Capture the cell that displays the provided text and extract its (x, y) central coordinate. 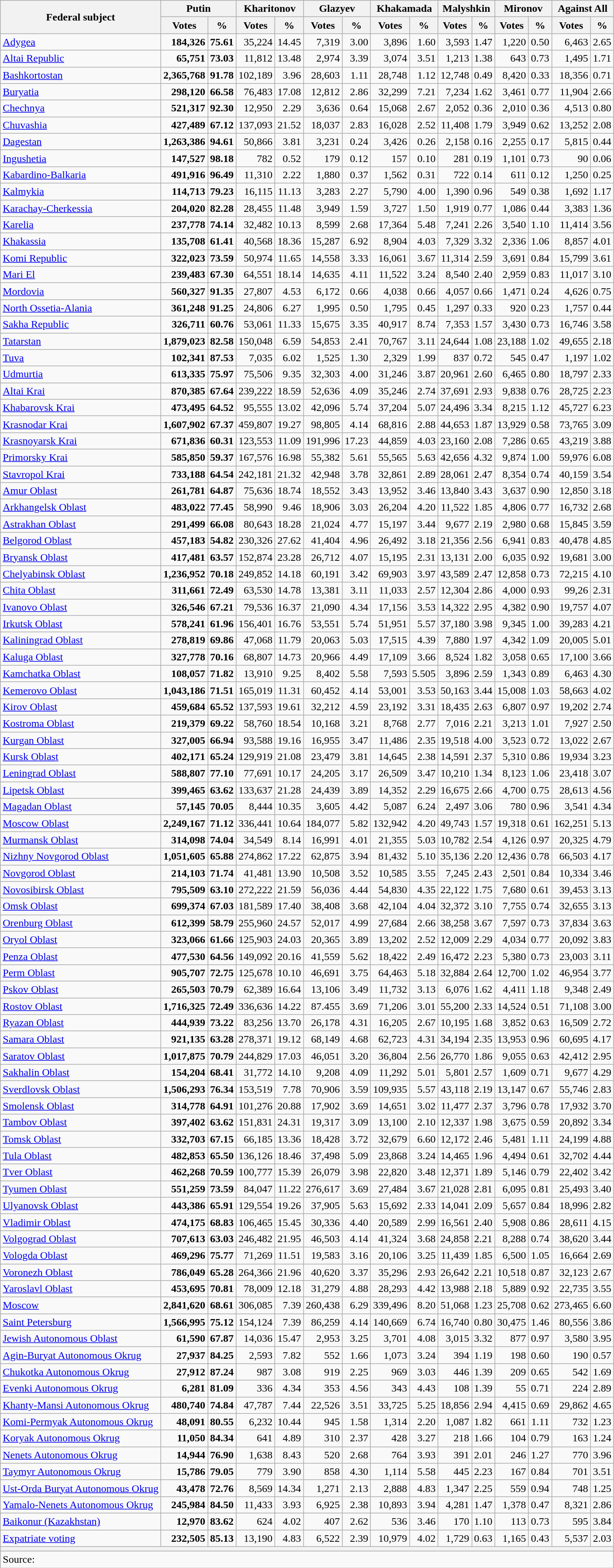
0.25 (602, 175)
23,418 (571, 774)
Astrakhan Oblast (81, 524)
190 (571, 1355)
15,675 (323, 325)
Evenki Autonomous Okrug (81, 1388)
66.58 (222, 92)
7,016 (455, 723)
12,950 (256, 108)
3,796 (512, 1106)
21,355 (390, 840)
919 (323, 1372)
1.87 (483, 424)
66.08 (222, 524)
Orenburg Oblast (81, 923)
Bashkortostan (81, 75)
1,086 (512, 208)
7,353 (455, 325)
40,917 (390, 325)
13,910 (256, 673)
10.13 (289, 225)
12,436 (512, 857)
291,499 (184, 524)
5,380 (512, 956)
23.28 (289, 557)
106,465 (256, 1222)
37,204 (390, 408)
19.27 (289, 424)
3,593 (455, 42)
58,663 (571, 690)
4,126 (512, 840)
11.31 (289, 690)
67.12 (222, 125)
3.23 (602, 757)
19.61 (289, 707)
1.30 (356, 358)
7.21 (424, 92)
165,019 (256, 690)
5.61 (356, 457)
55,382 (323, 457)
133,637 (256, 790)
Agin-Buryat Autonomous Okrug (81, 1355)
37,498 (323, 1156)
0.93 (540, 591)
0.68 (540, 524)
353 (323, 1388)
55,565 (390, 457)
28,603 (323, 75)
Ryazan Oblast (81, 1023)
779 (256, 1471)
12,337 (455, 1122)
1.96 (483, 1156)
152,874 (256, 557)
11,732 (390, 989)
10,782 (455, 840)
58.79 (222, 923)
339,496 (390, 1306)
2.69 (602, 1255)
2,841,620 (184, 1306)
12,970 (184, 1521)
80,643 (256, 524)
42,096 (323, 408)
520 (323, 1455)
643 (512, 59)
394 (455, 1355)
Ingushetia (81, 158)
67.37 (222, 424)
1,165 (512, 1538)
2.22 (289, 175)
2.77 (424, 723)
1.69 (602, 1372)
1,378 (512, 1505)
837 (455, 358)
0.31 (424, 175)
3.37 (356, 1272)
3.84 (602, 1521)
8.14 (289, 840)
2.81 (483, 1189)
18,428 (323, 1139)
26,770 (455, 1056)
1.71 (602, 59)
298,120 (184, 92)
96.49 (222, 175)
Federal subject (81, 17)
53,061 (256, 325)
70.81 (222, 1289)
33,725 (390, 1405)
5,815 (571, 142)
37,691 (455, 391)
19,681 (571, 557)
147,527 (184, 158)
Kurgan Oblast (81, 740)
1.98 (483, 1122)
90 (571, 158)
5.25 (424, 1405)
4,513 (571, 108)
770 (571, 1455)
16,991 (323, 840)
0.26 (424, 142)
16,472 (455, 956)
17,364 (390, 225)
6.02 (289, 358)
11,050 (184, 1438)
27,912 (184, 1372)
13.02 (289, 408)
109,935 (390, 1089)
261,781 (184, 491)
7,286 (512, 441)
1,101 (512, 158)
13,952 (390, 491)
545 (512, 358)
3,727 (390, 208)
32,303 (323, 374)
Tula Oblast (81, 1156)
204,020 (184, 208)
21.95 (289, 1239)
4,626 (571, 291)
Buryatia (81, 92)
50,163 (455, 690)
20,589 (390, 1222)
74.84 (222, 1405)
1,347 (455, 1488)
237,778 (184, 225)
68,807 (256, 657)
4,382 (512, 607)
Stavropol Krai (81, 474)
18.36 (289, 242)
10.64 (289, 823)
17.08 (289, 92)
31,246 (390, 374)
3.21 (356, 723)
13.90 (289, 873)
Yamalo-Nenets Autonomous Okrug (81, 1505)
1.24 (602, 1438)
1,919 (455, 208)
Krasnodar Krai (81, 424)
1,390 (455, 191)
8,857 (571, 242)
40,478 (571, 541)
19,583 (323, 1255)
2.09 (483, 1205)
19,518 (455, 740)
5.505 (424, 673)
11.79 (289, 640)
0.59 (540, 1122)
536 (390, 1521)
67.21 (222, 607)
2.50 (602, 723)
2.41 (356, 341)
1.99 (424, 358)
3.87 (424, 374)
16.98 (289, 457)
3.01 (424, 1006)
21.96 (289, 1272)
Lipetsk Oblast (81, 790)
10,585 (390, 873)
65.24 (222, 757)
19.16 (289, 740)
Ust-Orda Buryat Autonomous Okrug (81, 1488)
23,868 (390, 1156)
722 (455, 175)
7,680 (512, 890)
Expatriate voting (81, 1538)
6.24 (424, 807)
0.14 (483, 175)
31,772 (256, 1073)
6.27 (289, 308)
75,506 (256, 374)
24,858 (455, 1239)
61.96 (222, 624)
560,327 (184, 291)
41,324 (390, 1239)
1.46 (540, 1322)
7,245 (455, 873)
1.59 (356, 208)
2,953 (323, 1339)
63.28 (222, 1040)
4.96 (356, 541)
671,836 (184, 441)
16,732 (571, 508)
Komi Republic (81, 258)
786,049 (184, 1272)
311,661 (184, 591)
65.91 (222, 1205)
6,281 (184, 1388)
64,463 (390, 973)
588,807 (184, 774)
782 (256, 158)
162,251 (571, 823)
Volgograd Oblast (81, 1239)
214,103 (184, 873)
Altai Krai (81, 391)
Pskov Oblast (81, 989)
75,636 (256, 491)
6,925 (323, 1505)
8,354 (512, 474)
14,352 (390, 790)
559 (512, 1488)
43,219 (571, 441)
1.58 (356, 1422)
264,366 (256, 1272)
3.61 (602, 258)
10.44 (289, 1422)
53,551 (323, 624)
86,259 (323, 1322)
Taymyr Autonomous Okrug (81, 1471)
55 (512, 1388)
2.64 (483, 973)
5.82 (356, 823)
1,271 (323, 1488)
14,591 (455, 757)
477,530 (184, 956)
23,479 (323, 757)
25,708 (512, 1306)
4.40 (356, 1222)
Kamchatka Oblast (81, 673)
39,283 (571, 624)
1.19 (483, 1355)
28,455 (256, 208)
595 (571, 1521)
453,695 (184, 1289)
9.46 (289, 508)
3,636 (323, 108)
49,743 (455, 823)
8,599 (323, 225)
22,526 (323, 1405)
3.78 (356, 474)
9,874 (512, 457)
Arkhangelsk Oblast (81, 508)
54,830 (390, 890)
18.74 (289, 491)
8,569 (256, 1488)
4,000 (512, 591)
2.82 (602, 1205)
2.99 (424, 1222)
0.10 (424, 158)
151,831 (256, 1122)
3.07 (602, 774)
Perm Oblast (81, 973)
18,422 (390, 956)
17,515 (390, 640)
2.10 (424, 1122)
3.97 (424, 574)
5,537 (571, 1538)
11,310 (256, 175)
8,524 (455, 657)
19,317 (323, 1122)
12,700 (512, 973)
613,335 (184, 374)
137,093 (256, 125)
71.12 (222, 823)
Nenets Autonomous Okrug (81, 1455)
239,483 (184, 275)
Nizhny Novgorod Oblast (81, 857)
17,156 (390, 607)
17.40 (289, 906)
336,441 (256, 823)
1,114 (390, 1471)
6.08 (602, 457)
71.82 (222, 673)
26,509 (390, 774)
94.61 (222, 142)
129,919 (256, 757)
North Ossetia-Alania (81, 308)
3.83 (602, 939)
5.18 (424, 973)
2.46 (483, 1139)
20,966 (323, 657)
55,200 (455, 1006)
14.34 (289, 1488)
9,055 (512, 1056)
407 (323, 1521)
1.27 (540, 1455)
0.38 (540, 191)
13,953 (512, 1040)
50,866 (256, 142)
Chechnya (81, 108)
Krasnoyarsk Krai (81, 441)
63.10 (222, 890)
65,751 (184, 59)
Putin (198, 9)
74.14 (222, 225)
19,202 (571, 707)
459,807 (256, 424)
402,171 (184, 757)
542 (571, 1372)
87.53 (222, 358)
Sakhalin Oblast (81, 1073)
483,022 (184, 508)
20.16 (289, 956)
66,185 (256, 1139)
8,904 (390, 242)
661 (512, 1422)
29,862 (571, 1405)
Amur Oblast (81, 491)
764 (390, 1455)
82.58 (222, 341)
62,389 (256, 989)
Leningrad Oblast (81, 774)
446 (455, 1372)
7.82 (289, 1355)
79,536 (256, 607)
Smolensk Oblast (81, 1106)
14,635 (323, 275)
19,757 (571, 607)
9.35 (289, 374)
1.01 (540, 723)
1,250 (571, 175)
15.45 (289, 1222)
8,540 (455, 275)
102,189 (256, 75)
1.18 (540, 989)
13,929 (512, 424)
8.74 (424, 325)
69.22 (222, 723)
2,052 (455, 108)
3.06 (483, 807)
4.29 (602, 1073)
67.03 (222, 906)
701 (571, 1471)
37,834 (571, 923)
1,197 (571, 358)
16,955 (323, 740)
32,884 (455, 973)
5.09 (356, 1156)
3,283 (323, 191)
Tambov Oblast (81, 1122)
332,703 (184, 1139)
1,343 (512, 673)
0.45 (424, 308)
2.39 (356, 1538)
Kemerovo Oblast (81, 690)
31,279 (323, 1289)
16,028 (390, 125)
Tomsk Oblast (81, 1139)
67.64 (222, 391)
27,484 (390, 1189)
28,293 (390, 1289)
748 (571, 1488)
46,954 (571, 973)
1.08 (483, 341)
6,095 (512, 1189)
16.64 (289, 989)
1.86 (483, 1056)
11,477 (455, 1106)
19,318 (512, 823)
84,047 (256, 1189)
276,617 (323, 1189)
2,329 (390, 358)
274,862 (256, 857)
76.34 (222, 1089)
46,691 (323, 973)
5.10 (424, 857)
2,980 (512, 524)
9,838 (512, 391)
2.00 (483, 557)
343 (390, 1388)
55,746 (571, 1089)
219,379 (184, 723)
13,100 (390, 1122)
3,523 (512, 740)
Vladimir Oblast (81, 1222)
611 (512, 175)
3.17 (356, 774)
2,501 (512, 873)
68.83 (222, 1222)
100,777 (256, 1172)
6,941 (512, 541)
135,708 (184, 242)
7,319 (323, 42)
Komi-Permyak Autonomous Okrug (81, 1422)
858 (323, 1471)
8.43 (289, 1455)
70.16 (222, 657)
417,481 (184, 557)
9,208 (323, 1073)
397,402 (184, 1122)
64.56 (222, 956)
81.09 (222, 1388)
40,620 (323, 1272)
3,074 (390, 59)
2,010 (512, 108)
15,287 (323, 242)
75.12 (222, 1322)
1.38 (483, 59)
Kaluga Oblast (81, 657)
8,321 (571, 1505)
6,232 (256, 1422)
136,126 (256, 1156)
445 (455, 1471)
84.34 (222, 1438)
5.13 (602, 823)
3.95 (602, 1339)
11,433 (256, 1505)
11,314 (455, 258)
17,902 (323, 1106)
Tyumen Oblast (81, 1189)
70,767 (390, 341)
7,755 (512, 906)
1.34 (483, 774)
71,206 (390, 1006)
7,035 (256, 358)
24,205 (323, 774)
16,061 (390, 258)
224 (571, 1388)
18.28 (289, 524)
15,008 (512, 690)
83,256 (256, 1023)
10.10 (289, 973)
232,505 (184, 1538)
246,482 (256, 1239)
54.82 (222, 541)
22,122 (455, 890)
42,656 (455, 457)
26,642 (455, 1272)
56,036 (323, 890)
16,675 (455, 790)
32,299 (390, 92)
391 (455, 1455)
4.39 (424, 640)
16,205 (390, 1023)
98.18 (222, 158)
0.43 (540, 1538)
65.52 (222, 707)
38,258 (455, 923)
3.88 (602, 441)
3.86 (602, 1322)
19.26 (289, 1205)
0.16 (483, 142)
1,609 (512, 1073)
3,580 (571, 1339)
26,492 (390, 541)
278,371 (256, 1040)
91.35 (222, 291)
10,210 (455, 774)
7,927 (571, 723)
0.51 (540, 1006)
38,408 (323, 906)
67.15 (222, 1139)
71,269 (256, 1255)
4.68 (356, 1040)
85.13 (222, 1538)
42,948 (323, 474)
5,481 (512, 1139)
51,068 (455, 1306)
20,092 (571, 939)
521,317 (184, 108)
920 (512, 308)
2,593 (256, 1355)
45,727 (571, 408)
47,068 (256, 640)
7,593 (390, 673)
Altai Republic (81, 59)
125,678 (256, 973)
7,241 (455, 225)
Khakassia (81, 242)
551,259 (184, 1189)
4,700 (512, 790)
0.06 (602, 158)
63,530 (256, 591)
1.36 (602, 208)
244,829 (256, 1056)
10,518 (512, 1272)
15,197 (390, 524)
9.25 (289, 673)
12,371 (455, 1172)
1.68 (483, 1023)
1,879,023 (184, 341)
40,159 (571, 474)
3.54 (602, 474)
7.44 (289, 1405)
1.79 (483, 125)
1,566,995 (184, 1322)
Khanty-Mansi Autonomous Okrug (81, 1405)
71.51 (222, 690)
987 (256, 1372)
20,961 (455, 374)
Moscow (81, 1306)
3.39 (356, 59)
8,402 (323, 673)
2.43 (483, 873)
2,888 (390, 1488)
0.19 (483, 158)
4.89 (289, 1438)
17,932 (571, 1106)
27,937 (184, 1355)
3,058 (512, 657)
2.65 (602, 42)
3.58 (602, 325)
1.03 (540, 690)
3.16 (356, 1255)
5,657 (512, 1205)
1.05 (540, 1255)
15,692 (390, 1205)
Kabardino-Balkaria (81, 175)
20,063 (323, 640)
209 (512, 1372)
40,568 (256, 242)
28,613 (571, 790)
945 (323, 1422)
780 (512, 807)
83.62 (222, 1521)
7,597 (512, 923)
191,996 (323, 441)
2.26 (483, 225)
0.37 (356, 175)
469,296 (184, 1255)
Penza Oblast (81, 956)
26,178 (323, 1023)
68,816 (390, 424)
32,679 (390, 1139)
15,068 (390, 108)
0.49 (483, 75)
30,475 (512, 1322)
24.03 (289, 939)
102,341 (184, 358)
13,131 (455, 557)
12,748 (455, 75)
Mironov (523, 9)
11,033 (390, 591)
Source: (307, 1560)
70.05 (222, 807)
16.76 (289, 624)
18.46 (289, 1156)
21.52 (289, 125)
1.25 (602, 1488)
3.75 (356, 973)
2,249,167 (184, 823)
3,430 (512, 325)
58,760 (256, 723)
3,461 (512, 92)
15,845 (571, 524)
1,525 (323, 358)
4.59 (356, 707)
157 (390, 158)
1,017,875 (184, 1056)
60.76 (222, 325)
6,465 (512, 374)
35,136 (455, 857)
129,554 (256, 1205)
34,549 (256, 840)
64.54 (222, 474)
474,175 (184, 1222)
21,356 (455, 541)
17.23 (356, 441)
1,562 (390, 175)
0.87 (540, 1272)
5,087 (390, 807)
265,503 (184, 989)
10.17 (289, 774)
42,104 (390, 906)
11.51 (289, 1255)
4,281 (455, 1505)
Sakha Republic (81, 325)
184,326 (184, 42)
24.31 (289, 1122)
1,314 (390, 1422)
336,636 (256, 1006)
35,246 (390, 391)
249,852 (256, 574)
63.57 (222, 557)
87.455 (323, 1006)
93,588 (256, 740)
314,098 (184, 840)
32,482 (256, 225)
3.63 (602, 923)
65.88 (222, 857)
3,213 (512, 723)
Jewish Autonomous Oblast (81, 1339)
61.41 (222, 242)
Belgorod Oblast (81, 541)
4,806 (512, 508)
114,713 (184, 191)
1.09 (540, 640)
3,605 (323, 807)
1,638 (256, 1455)
70,906 (323, 1089)
52,636 (323, 391)
47,787 (256, 1405)
3.40 (602, 1189)
732 (571, 1422)
84.25 (222, 1355)
1,073 (390, 1355)
733,188 (184, 474)
13,381 (323, 591)
17.22 (289, 857)
41,404 (323, 541)
0.69 (540, 1405)
6,807 (512, 707)
13,988 (455, 1289)
84.50 (222, 1505)
42,412 (571, 1056)
95,555 (256, 408)
870,385 (184, 391)
462,268 (184, 1172)
71.74 (222, 873)
10,508 (323, 873)
64.87 (222, 491)
4.15 (602, 1222)
20,365 (323, 939)
17,100 (571, 657)
4.79 (602, 840)
11.13 (289, 191)
16.37 (289, 607)
11,017 (571, 275)
73.22 (222, 1023)
23,192 (390, 707)
4.04 (424, 906)
92.30 (222, 108)
3.77 (602, 973)
7,329 (455, 242)
39,453 (571, 890)
74.04 (222, 840)
41,481 (256, 873)
11,292 (390, 1073)
23,188 (512, 341)
4.65 (602, 1405)
Glazyev (337, 9)
323,066 (184, 939)
198 (512, 1355)
72.75 (222, 973)
22,402 (571, 1172)
11.33 (289, 325)
6.29 (356, 1306)
4.08 (424, 1339)
21,028 (455, 1189)
4.85 (602, 541)
167 (512, 1471)
Chuvashia (81, 125)
13,252 (571, 125)
Kursk Oblast (81, 757)
167,576 (256, 457)
3.70 (602, 1106)
49,655 (571, 341)
12,850 (571, 491)
61.66 (222, 939)
11.48 (289, 208)
491,916 (184, 175)
26,204 (390, 508)
13,840 (455, 491)
3.90 (289, 1471)
14.18 (289, 574)
1,297 (455, 308)
51,951 (390, 624)
6,076 (455, 989)
78,009 (256, 1289)
36,804 (390, 1056)
Kharitonov (270, 9)
32,702 (571, 1156)
16,746 (571, 325)
32,372 (455, 906)
Chukotka Autonomous Okrug (81, 1372)
4.99 (356, 923)
1,471 (512, 291)
2.27 (356, 191)
3,637 (512, 491)
72.76 (222, 1488)
Murmansk Oblast (81, 840)
428 (390, 1438)
12,812 (323, 92)
70.59 (222, 1172)
69,903 (390, 574)
11,812 (256, 59)
1.17 (602, 191)
8.20 (424, 1306)
4.77 (356, 524)
63.03 (222, 1239)
2.13 (356, 1488)
4.10 (602, 574)
Tuva (81, 358)
11.65 (289, 258)
11,439 (455, 1255)
18,797 (571, 374)
427,489 (184, 125)
Karelia (81, 225)
12,858 (512, 574)
18,356 (571, 75)
Voronezh Oblast (81, 1272)
Moscow Oblast (81, 823)
25,493 (571, 1189)
99,26 (571, 591)
9,348 (571, 989)
77,691 (256, 774)
19,934 (571, 757)
6.23 (602, 408)
4,342 (512, 640)
150,048 (256, 341)
327,005 (184, 740)
2.63 (483, 707)
3.27 (424, 1438)
6,035 (512, 557)
641 (256, 1438)
Udmurtia (81, 374)
57,145 (184, 807)
Ulyanovsk Oblast (81, 1205)
3.72 (356, 1139)
18,996 (571, 1205)
578,241 (184, 624)
37,180 (455, 624)
28,611 (571, 1222)
13.36 (289, 1139)
Chelyabinsk Oblast (81, 574)
27,807 (256, 291)
20,892 (571, 1122)
9,345 (512, 624)
76,483 (256, 92)
1,263,386 (184, 142)
Kostroma Oblast (81, 723)
48,091 (184, 1422)
921,135 (184, 1040)
73.03 (222, 59)
273,465 (571, 1306)
3,426 (390, 142)
26,712 (323, 557)
27.62 (289, 541)
14,036 (256, 1339)
6,522 (323, 1538)
5,790 (390, 191)
3.02 (424, 1106)
0.58 (540, 424)
28,061 (455, 474)
72,215 (571, 574)
Bryansk Oblast (81, 557)
24,496 (455, 408)
60,695 (571, 1040)
15,786 (184, 1471)
699,374 (184, 906)
13,147 (512, 1089)
2.88 (424, 424)
79.23 (222, 191)
16,115 (256, 191)
4,057 (455, 291)
3.20 (356, 1056)
108,057 (184, 673)
10,195 (455, 1023)
44,859 (390, 441)
18.54 (289, 723)
326,711 (184, 325)
153,519 (256, 1089)
5.48 (424, 225)
13,106 (323, 989)
1,729 (455, 1538)
3.48 (424, 1172)
18.14 (289, 275)
0.23 (540, 308)
4.32 (483, 457)
14,645 (390, 757)
Omsk Oblast (81, 906)
12,009 (455, 939)
154,204 (184, 1073)
66,503 (571, 857)
3.35 (356, 325)
457,183 (184, 541)
38,620 (571, 1239)
23,003 (571, 956)
0.67 (540, 1089)
35,296 (390, 1272)
278,819 (184, 640)
14,944 (184, 1455)
60.31 (222, 441)
5,801 (455, 1073)
75.61 (222, 42)
459,684 (184, 707)
28,748 (390, 75)
10,168 (323, 723)
260,438 (323, 1306)
13.70 (289, 1023)
482,853 (184, 1156)
15,195 (390, 557)
1.97 (483, 640)
877 (512, 1339)
60,452 (323, 690)
6,500 (512, 1255)
549 (512, 191)
1,795 (390, 308)
77.45 (222, 508)
230,326 (256, 541)
399,465 (184, 790)
5.07 (424, 408)
66.94 (222, 740)
156,401 (256, 624)
361,248 (184, 308)
0.52 (289, 158)
87.24 (222, 1372)
0.76 (540, 391)
16,740 (455, 1322)
1,213 (455, 59)
1,051,605 (184, 857)
2.54 (483, 840)
Kaliningrad Oblast (81, 640)
14.45 (289, 42)
18,037 (323, 125)
22,820 (390, 1172)
8,420 (512, 75)
68.41 (222, 1073)
Magadan Oblast (81, 807)
81,432 (390, 857)
2,497 (455, 807)
14,651 (390, 1106)
14,041 (455, 1205)
Koryak Autonomous Okrug (81, 1438)
4.53 (289, 291)
3,231 (323, 142)
18.59 (289, 391)
98,805 (323, 424)
32,123 (571, 1272)
13.48 (289, 59)
13,202 (390, 939)
15.39 (289, 1172)
3.08 (289, 1372)
14.10 (289, 1073)
Irkutsk Oblast (81, 624)
322,023 (184, 258)
104 (512, 1438)
113 (512, 1521)
612,399 (184, 923)
6.74 (424, 1322)
68.61 (222, 1306)
281 (455, 158)
43,589 (455, 574)
65.50 (222, 1156)
6,172 (323, 291)
10,334 (571, 873)
Baikonur (Kazakhstan) (81, 1521)
26,079 (323, 1172)
21,090 (323, 607)
19.12 (289, 1040)
1,716,325 (184, 1006)
Sverdlovsk Oblast (81, 1089)
62,723 (390, 1040)
21,024 (323, 524)
1.89 (483, 1172)
5.62 (356, 956)
21.32 (289, 474)
14,524 (512, 1006)
2,959 (512, 275)
272,222 (256, 890)
0.17 (540, 142)
10,893 (390, 1505)
3.31 (424, 707)
2.03 (602, 1538)
17,109 (390, 657)
Samara Oblast (81, 1040)
140,669 (390, 1322)
6.59 (289, 341)
Saratov Oblast (81, 1056)
44,653 (455, 424)
Dagestan (81, 142)
3,541 (571, 807)
3,540 (512, 225)
21.28 (289, 790)
314,778 (184, 1106)
52,017 (323, 923)
13,022 (571, 740)
Karachay-Cherkessia (81, 208)
245,984 (184, 1505)
179 (323, 158)
585,850 (184, 457)
1,495 (571, 59)
15.47 (289, 1339)
4,411 (512, 989)
2,336 (512, 242)
12.18 (289, 1289)
14.22 (289, 1006)
3.52 (356, 873)
65.28 (222, 1272)
218 (455, 1438)
21.08 (289, 757)
3,691 (512, 258)
12,304 (455, 591)
70.18 (222, 574)
50,974 (256, 258)
69.86 (222, 640)
30,336 (323, 1222)
1,995 (323, 308)
14,322 (455, 607)
24,199 (571, 1139)
18,906 (323, 508)
77.10 (222, 774)
Tatarstan (81, 341)
37,905 (323, 1205)
0.60 (540, 1355)
14,558 (323, 258)
0.57 (602, 1355)
2.62 (356, 1521)
41,559 (323, 956)
18,435 (455, 707)
707,613 (184, 1239)
59,976 (571, 457)
76.90 (222, 1455)
Malyshkin (466, 9)
1,236,952 (184, 574)
1,692 (571, 191)
132,942 (390, 823)
18,552 (323, 491)
Tver Oblast (81, 1172)
16,509 (571, 1023)
35,224 (256, 42)
1,087 (455, 1422)
3.49 (356, 989)
67.30 (222, 275)
1,220 (512, 42)
11,414 (571, 225)
154,124 (256, 1322)
2,974 (323, 59)
71,108 (571, 1006)
4.11 (356, 275)
3,701 (390, 1339)
22,735 (571, 1289)
64.91 (222, 1106)
3,675 (512, 1122)
123,553 (256, 441)
7.78 (289, 1089)
46,503 (323, 1239)
905,707 (184, 973)
68,149 (323, 1040)
11,486 (390, 740)
Vologda Oblast (81, 1255)
11,904 (571, 92)
149,092 (256, 956)
Novosibirsk Oblast (81, 890)
1,880 (323, 175)
8,123 (512, 774)
12,172 (455, 1139)
58,990 (256, 508)
75.77 (222, 1255)
137,593 (256, 707)
28,725 (571, 391)
101,276 (256, 1106)
91.25 (222, 308)
Novgorod Oblast (81, 873)
34,194 (455, 1040)
32,861 (390, 474)
21.59 (289, 890)
7,880 (455, 640)
1.75 (483, 890)
3,383 (571, 208)
54,853 (323, 341)
53,001 (390, 690)
10,979 (390, 1538)
444,939 (184, 1023)
Against All (583, 9)
480,740 (184, 1405)
24.57 (289, 923)
108 (455, 1388)
0.89 (540, 673)
1,506,293 (184, 1089)
Khabarovsk Krai (81, 408)
23,160 (455, 441)
624 (256, 1521)
4,494 (512, 1156)
181,589 (256, 906)
Yaroslavl Oblast (81, 1289)
Saint Petersburg (81, 1322)
969 (390, 1372)
246 (512, 1455)
Ivanovo Oblast (81, 607)
2.94 (483, 1405)
82.28 (222, 208)
2,365,768 (184, 75)
3.56 (602, 225)
Rostov Oblast (81, 1006)
125,903 (256, 939)
20.88 (289, 1106)
239,222 (256, 391)
1.60 (424, 42)
170 (455, 1521)
3,015 (455, 1339)
163 (571, 1438)
80,556 (571, 1322)
Kirov Oblast (81, 707)
2,255 (512, 142)
27,684 (390, 923)
67.87 (222, 1339)
18,856 (455, 1405)
75.97 (222, 374)
11.22 (289, 1189)
Khakamada (404, 9)
14.73 (289, 657)
10.35 (289, 807)
14,465 (455, 1156)
4,415 (512, 1405)
13,190 (256, 1538)
32,655 (571, 906)
552 (323, 1355)
4.43 (424, 1388)
79.05 (222, 1471)
3,852 (512, 1023)
443,386 (184, 1205)
15,799 (571, 258)
2,158 (455, 142)
306,085 (256, 1306)
43,118 (455, 1089)
4.21 (602, 624)
Oryol Oblast (81, 939)
5,146 (512, 1172)
0.64 (356, 108)
Mari El (81, 275)
473,495 (184, 408)
8,215 (512, 408)
310 (323, 1438)
46,051 (323, 1056)
Adygea (81, 42)
8,288 (512, 1239)
11,408 (455, 125)
60,191 (323, 574)
3.33 (356, 258)
7,234 (455, 92)
6.92 (356, 242)
336 (256, 1388)
1.50 (424, 208)
255,960 (256, 923)
795,509 (184, 890)
17.03 (289, 1056)
43,478 (184, 1488)
4.49 (356, 657)
20,005 (571, 640)
1,607,902 (184, 424)
8,444 (256, 807)
0.94 (540, 1488)
20,106 (390, 1255)
184,077 (323, 823)
5,310 (512, 757)
8,768 (390, 723)
5,908 (512, 1222)
62,875 (323, 857)
24,644 (455, 341)
Mordovia (81, 291)
73,765 (571, 424)
32,212 (323, 707)
24,439 (323, 790)
1,757 (571, 308)
2.72 (602, 1023)
91.78 (222, 75)
20,325 (571, 840)
326,546 (184, 607)
64.52 (222, 408)
Primorsky Krai (81, 457)
59.37 (222, 457)
5,889 (512, 1289)
4,038 (390, 291)
2.60 (483, 374)
4,034 (512, 939)
4.35 (424, 890)
24,806 (256, 308)
16,664 (571, 1255)
11.09 (289, 441)
80.55 (222, 1422)
Kalmykia (81, 191)
64,551 (256, 275)
14.78 (289, 591)
2.01 (483, 1455)
1,043,186 (184, 690)
327,778 (184, 657)
Chita Oblast (81, 591)
16,561 (455, 1222)
242,181 (256, 474)
0.81 (540, 1189)
61,590 (184, 1339)
